From the cell containing the given text, extract its center point as [X, Y] coordinate. 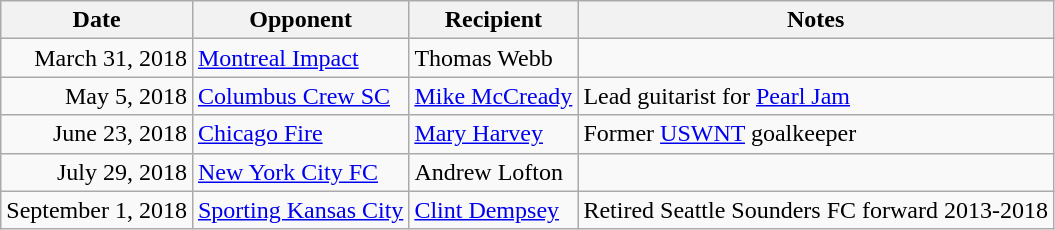
May 5, 2018 [97, 96]
Chicago Fire [300, 134]
Thomas Webb [494, 58]
September 1, 2018 [97, 210]
Clint Dempsey [494, 210]
New York City FC [300, 172]
Retired Seattle Sounders FC forward 2013-2018 [816, 210]
March 31, 2018 [97, 58]
Lead guitarist for Pearl Jam [816, 96]
June 23, 2018 [97, 134]
Sporting Kansas City [300, 210]
Andrew Lofton [494, 172]
Date [97, 20]
Notes [816, 20]
Mary Harvey [494, 134]
Columbus Crew SC [300, 96]
July 29, 2018 [97, 172]
Recipient [494, 20]
Former USWNT goalkeeper [816, 134]
Opponent [300, 20]
Montreal Impact [300, 58]
Mike McCready [494, 96]
